Detect which cell encompasses the target text, then output its [x, y] center coordinate. 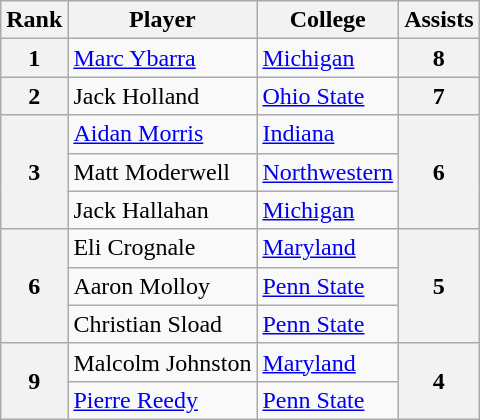
1 [34, 58]
Aidan Morris [162, 134]
Northwestern [328, 172]
Eli Crognale [162, 248]
Marc Ybarra [162, 58]
Malcolm Johnston [162, 362]
7 [439, 96]
2 [34, 96]
8 [439, 58]
Player [162, 20]
College [328, 20]
Aaron Molloy [162, 286]
Jack Holland [162, 96]
Matt Moderwell [162, 172]
Assists [439, 20]
3 [34, 172]
Indiana [328, 134]
4 [439, 381]
9 [34, 381]
Rank [34, 20]
5 [439, 286]
Pierre Reedy [162, 400]
Ohio State [328, 96]
Christian Sload [162, 324]
Jack Hallahan [162, 210]
